Scan for the cell matching the given text and deliver its (X, Y) coordinate at center. 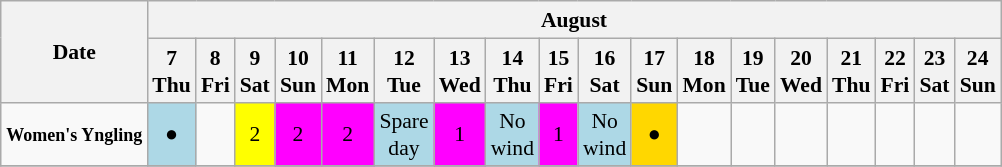
12Tue (404, 70)
20Wed (801, 70)
Spareday (404, 134)
Date (74, 52)
15Fri (558, 70)
22Fri (896, 70)
18Mon (704, 70)
19Tue (753, 70)
17Sun (654, 70)
16Sat (604, 70)
7Thu (172, 70)
August (574, 20)
10Sun (298, 70)
23Sat (934, 70)
Women's Yngling (74, 134)
8Fri (216, 70)
13Wed (460, 70)
21Thu (852, 70)
11Mon (348, 70)
14Thu (512, 70)
24Sun (978, 70)
9Sat (255, 70)
